Provide the [X, Y] coordinate of the cell's center where the given text is located.  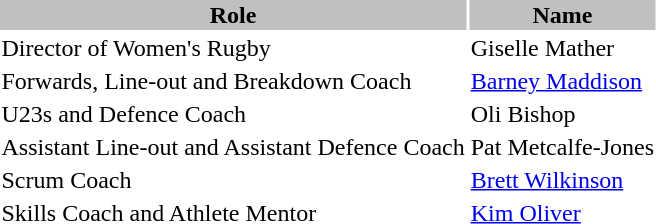
Scrum Coach [233, 180]
U23s and Defence Coach [233, 114]
Director of Women's Rugby [233, 48]
Role [233, 15]
Forwards, Line-out and Breakdown Coach [233, 81]
Assistant Line-out and Assistant Defence Coach [233, 147]
Giselle Mather [562, 48]
Name [562, 15]
Oli Bishop [562, 114]
Pat Metcalfe-Jones [562, 147]
Brett Wilkinson [562, 180]
Barney Maddison [562, 81]
